From the cell containing the given text, extract its center point as [x, y] coordinate. 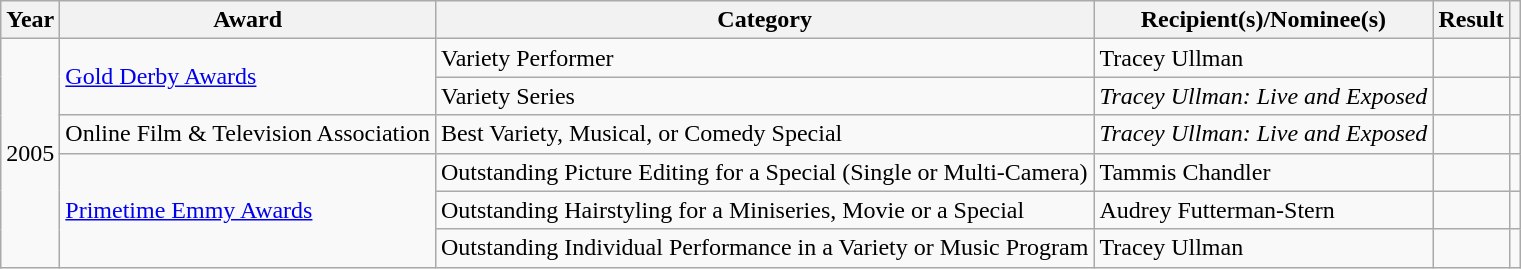
Primetime Emmy Awards [248, 210]
Best Variety, Musical, or Comedy Special [764, 134]
Gold Derby Awards [248, 77]
Variety Performer [764, 58]
2005 [30, 153]
Award [248, 20]
Audrey Futterman-Stern [1264, 210]
Outstanding Individual Performance in a Variety or Music Program [764, 248]
Year [30, 20]
Category [764, 20]
Outstanding Picture Editing for a Special (Single or Multi-Camera) [764, 172]
Tammis Chandler [1264, 172]
Variety Series [764, 96]
Result [1471, 20]
Recipient(s)/Nominee(s) [1264, 20]
Outstanding Hairstyling for a Miniseries, Movie or a Special [764, 210]
Online Film & Television Association [248, 134]
